Detect which cell encompasses the target text, then output its (x, y) center coordinate. 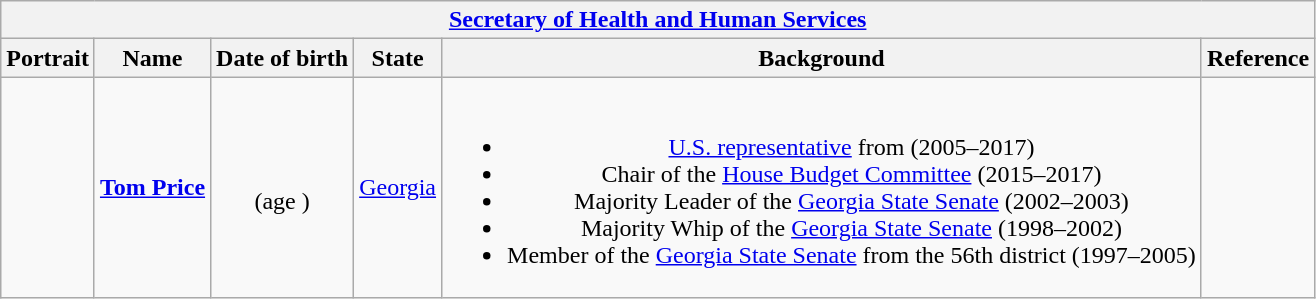
Georgia (398, 188)
Tom Price (152, 188)
Date of birth (282, 58)
Portrait (48, 58)
Secretary of Health and Human Services (658, 20)
Name (152, 58)
Background (822, 58)
Reference (1258, 58)
State (398, 58)
(age ) (282, 188)
